Determine the [X, Y] coordinate at the center of the cell enclosing the given text.  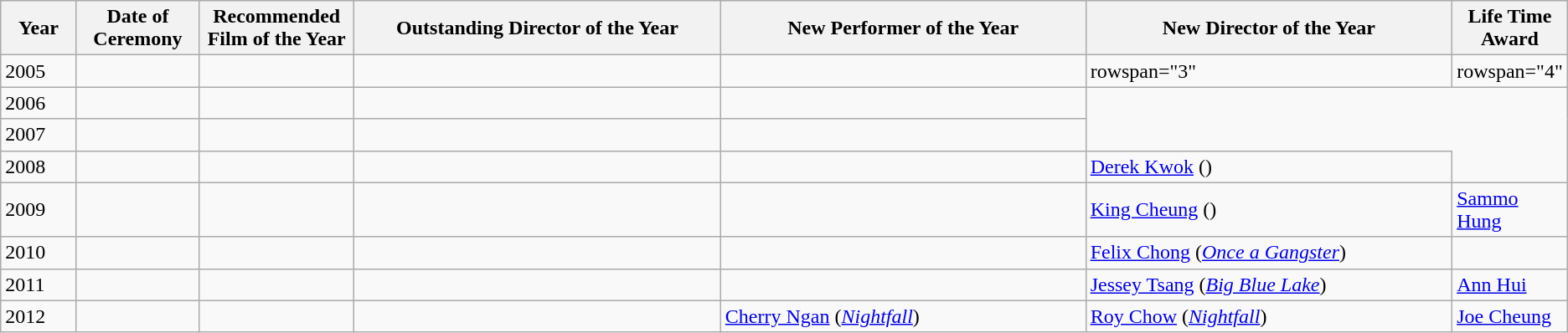
Joe Cheung [1510, 316]
2009 [39, 209]
Year [39, 28]
2008 [39, 166]
Felix Chong (Once a Gangster) [1269, 253]
New Director of the Year [1269, 28]
Date of Ceremony [137, 28]
2006 [39, 103]
Jessey Tsang (Big Blue Lake) [1269, 284]
Derek Kwok () [1269, 166]
rowspan="3" [1269, 71]
New Performer of the Year [903, 28]
Sammo Hung [1510, 209]
Cherry Ngan (Nightfall) [903, 316]
Outstanding Director of the Year [538, 28]
2010 [39, 253]
King Cheung () [1269, 209]
Roy Chow (Nightfall) [1269, 316]
Life Time Award [1510, 28]
2011 [39, 284]
2005 [39, 71]
rowspan="4" [1510, 71]
Ann Hui [1510, 284]
Recommended Film of the Year [276, 28]
2012 [39, 316]
2007 [39, 135]
